Return the (X, Y) coordinate for the center point of the cell that contains the specified text.  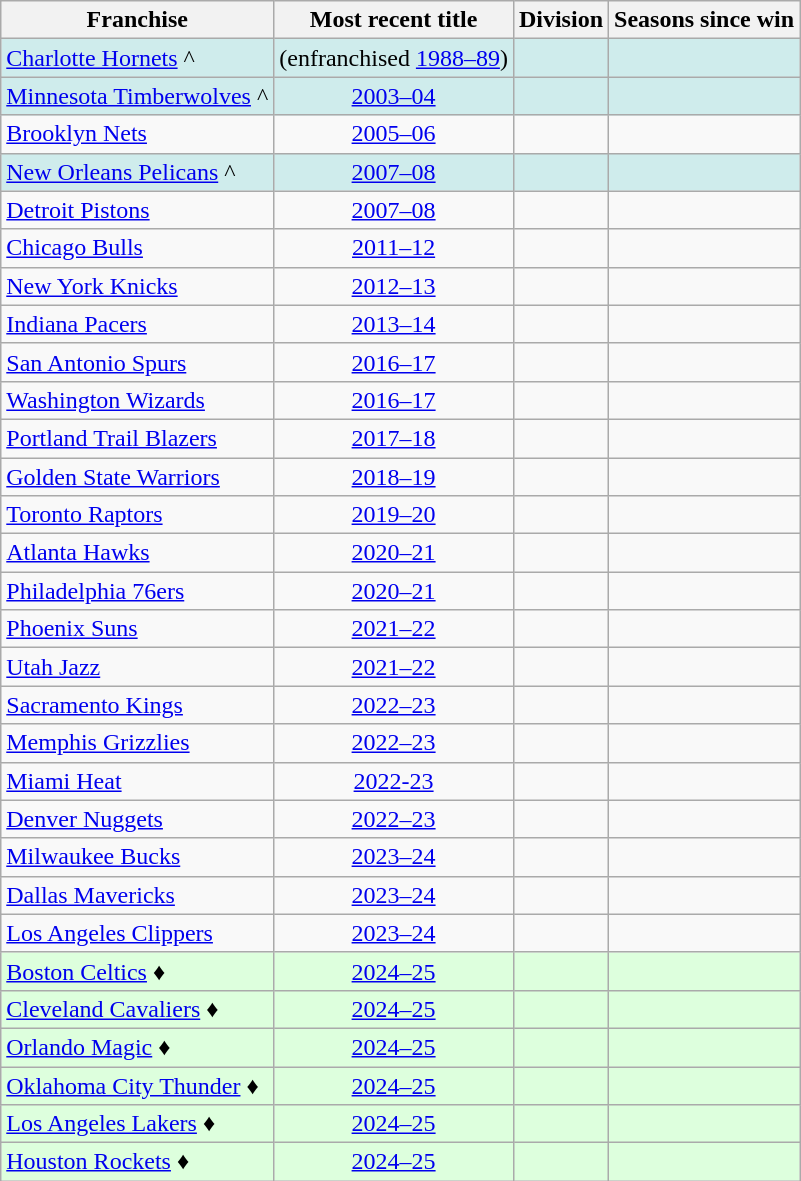
(enfranchised 1988–89) (394, 58)
Toronto Raptors (138, 515)
Orlando Magic ♦ (138, 1047)
2005–06 (394, 134)
Los Angeles Clippers (138, 933)
Boston Celtics ♦ (138, 971)
Franchise (138, 20)
2019–20 (394, 515)
Most recent title (394, 20)
Memphis Grizzlies (138, 743)
Milwaukee Bucks (138, 857)
2011–12 (394, 248)
Seasons since win (704, 20)
Utah Jazz (138, 667)
Charlotte Hornets ^ (138, 58)
San Antonio Spurs (138, 362)
Portland Trail Blazers (138, 438)
2017–18 (394, 438)
Division (560, 20)
Los Angeles Lakers ♦ (138, 1124)
2003–04 (394, 96)
Minnesota Timberwolves ^ (138, 96)
2018–19 (394, 477)
Denver Nuggets (138, 819)
Indiana Pacers (138, 324)
Detroit Pistons (138, 210)
Atlanta Hawks (138, 553)
New York Knicks (138, 286)
Cleveland Cavaliers ♦ (138, 1009)
Chicago Bulls (138, 248)
2012–13 (394, 286)
New Orleans Pelicans ^ (138, 172)
Oklahoma City Thunder ♦ (138, 1085)
Sacramento Kings (138, 705)
Brooklyn Nets (138, 134)
Dallas Mavericks (138, 895)
Golden State Warriors (138, 477)
Washington Wizards (138, 400)
Philadelphia 76ers (138, 591)
2013–14 (394, 324)
Houston Rockets ♦ (138, 1162)
Miami Heat (138, 781)
2022-23 (394, 781)
Phoenix Suns (138, 629)
